For the text-containing cell, return its midpoint in (x, y) coordinate format. 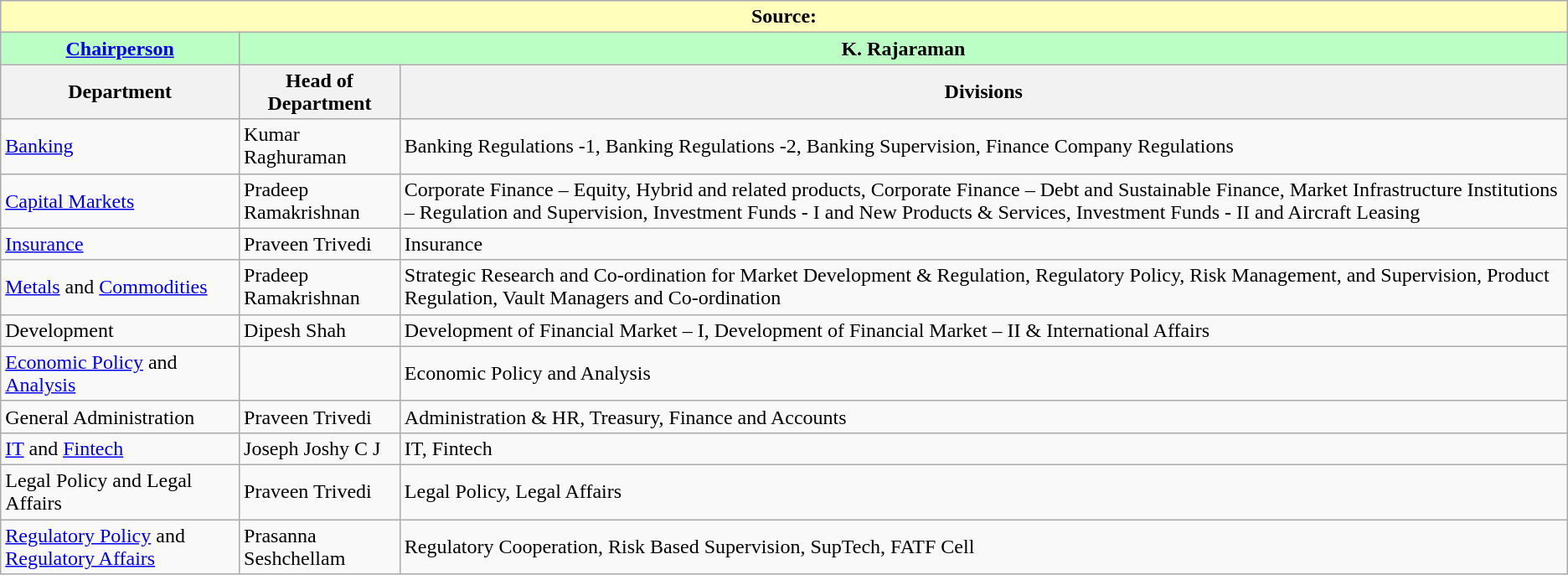
Head of Department (320, 92)
Department (121, 92)
Administration & HR, Treasury, Finance and Accounts (983, 417)
Development (121, 330)
Joseph Joshy C J (320, 448)
Chairperson (121, 49)
Dipesh Shah (320, 330)
Development of Financial Market – I, Development of Financial Market – II & International Affairs (983, 330)
K. Rajaraman (904, 49)
Regulatory Cooperation, Risk Based Supervision, SupTech, FATF Cell (983, 547)
Legal Policy, Legal Affairs (983, 491)
Kumar Raghuraman (320, 146)
Regulatory Policy and Regulatory Affairs (121, 547)
Banking Regulations -1, Banking Regulations -2, Banking Supervision, Finance Company Regulations (983, 146)
Prasanna Seshchellam (320, 547)
Legal Policy and Legal Affairs (121, 491)
IT, Fintech (983, 448)
Banking (121, 146)
General Administration (121, 417)
IT and Fintech (121, 448)
Capital Markets (121, 201)
Divisions (983, 92)
Metals and Commodities (121, 287)
Source: (784, 17)
